Pinpoint the cell where the given text exists, returning its [X, Y] midpoint coordinate. 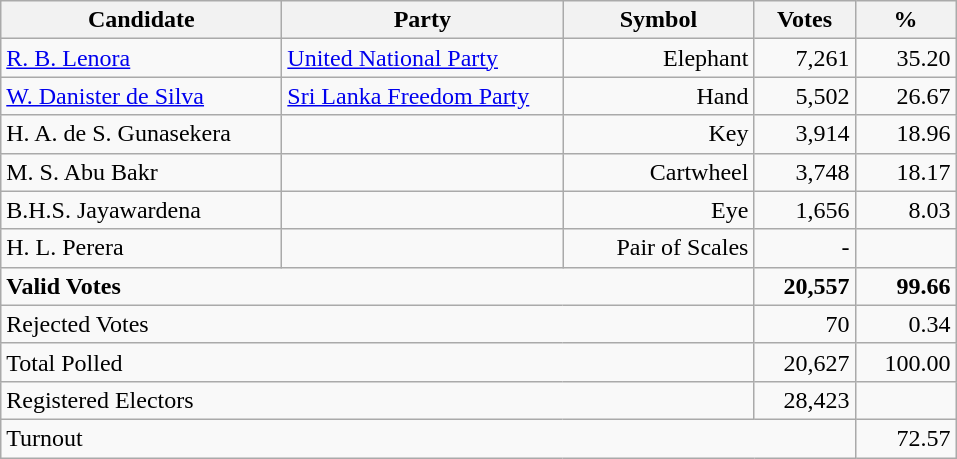
0.34 [906, 324]
United National Party [422, 58]
99.66 [906, 286]
Symbol [658, 20]
35.20 [906, 58]
Elephant [658, 58]
W. Danister de Silva [142, 96]
Turnout [428, 438]
M. S. Abu Bakr [142, 172]
Registered Electors [378, 400]
7,261 [804, 58]
18.96 [906, 134]
Eye [658, 210]
72.57 [906, 438]
Candidate [142, 20]
3,914 [804, 134]
Cartwheel [658, 172]
H. A. de S. Gunasekera [142, 134]
B.H.S. Jayawardena [142, 210]
H. L. Perera [142, 248]
R. B. Lenora [142, 58]
20,557 [804, 286]
26.67 [906, 96]
% [906, 20]
Total Polled [378, 362]
Sri Lanka Freedom Party [422, 96]
- [804, 248]
8.03 [906, 210]
Valid Votes [378, 286]
1,656 [804, 210]
18.17 [906, 172]
Hand [658, 96]
Votes [804, 20]
Party [422, 20]
Rejected Votes [378, 324]
5,502 [804, 96]
70 [804, 324]
3,748 [804, 172]
Pair of Scales [658, 248]
Key [658, 134]
20,627 [804, 362]
100.00 [906, 362]
28,423 [804, 400]
